Locate the cell with the specified text and output its [x, y] center coordinate. 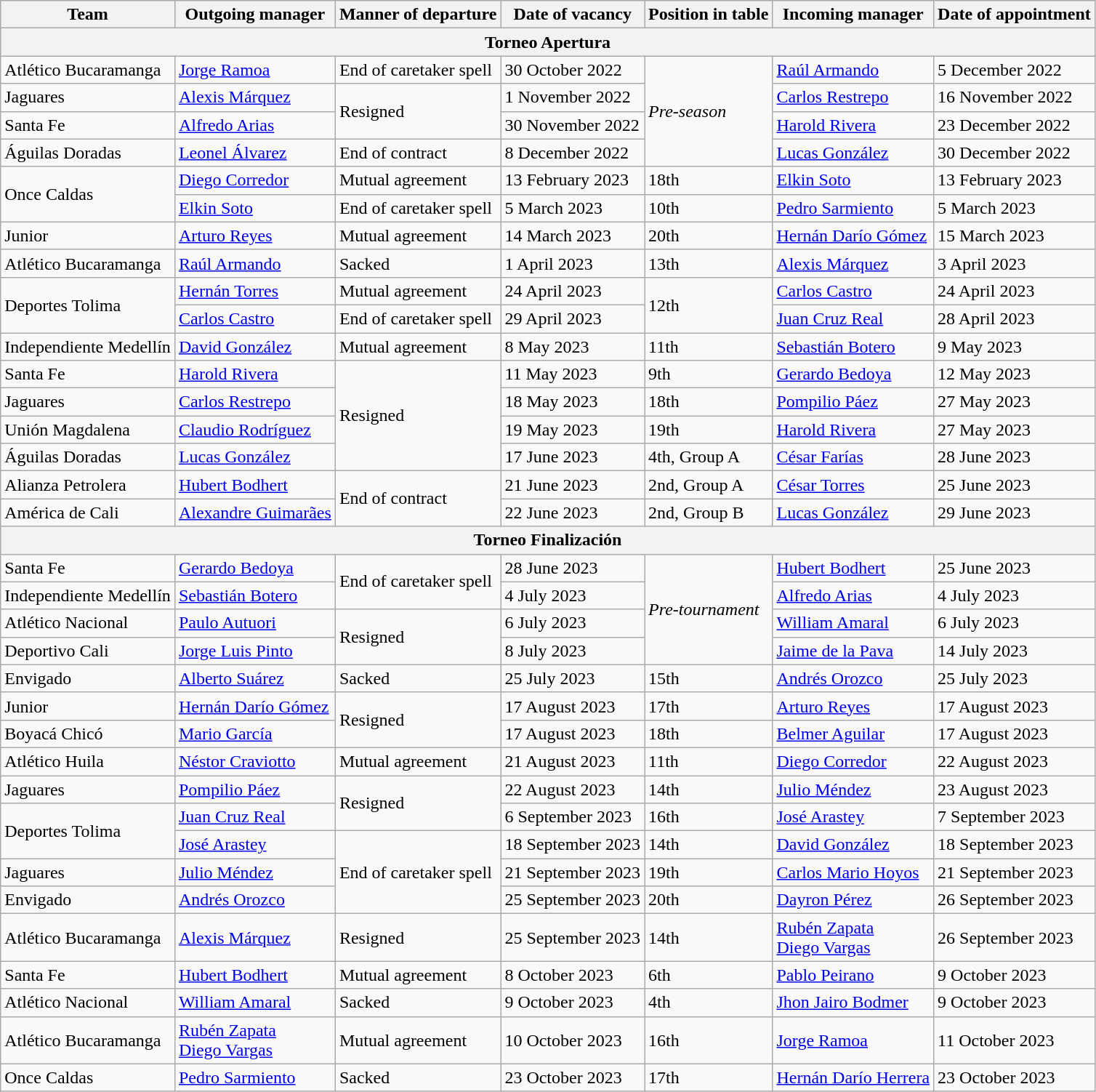
Outgoing manager [254, 15]
Date of appointment [1015, 15]
30 October 2022 [573, 70]
21 June 2023 [573, 485]
21 August 2023 [573, 761]
Torneo Finalización [548, 540]
6 September 2023 [573, 817]
17 June 2023 [573, 457]
América de Cali [88, 513]
9th [709, 374]
2nd, Group B [709, 513]
11 May 2023 [573, 374]
16 November 2022 [1015, 97]
23 August 2023 [1015, 789]
5 December 2022 [1015, 70]
4th [709, 1003]
Claudio Rodríguez [254, 430]
Pablo Peirano [853, 975]
28 April 2023 [1015, 318]
Deportivo Cali [88, 651]
13th [709, 263]
8 October 2023 [573, 975]
19 May 2023 [573, 430]
12 May 2023 [1015, 374]
Incoming manager [853, 15]
9 May 2023 [1015, 347]
8 December 2022 [573, 153]
Hernán Darío Herrera [853, 1077]
15 March 2023 [1015, 236]
Date of vacancy [573, 15]
Belmer Aguilar [853, 734]
12th [709, 305]
Alberto Suárez [254, 678]
Jhon Jairo Bodmer [853, 1003]
10th [709, 208]
18 May 2023 [573, 402]
Hernán Torres [254, 291]
Torneo Apertura [548, 42]
Pre-tournament [709, 609]
Atlético Huila [88, 761]
4th, Group A [709, 457]
Manner of departure [417, 15]
23 December 2022 [1015, 125]
César Torres [853, 485]
Alianza Petrolera [88, 485]
8 July 2023 [573, 651]
Alexandre Guimarães [254, 513]
Jaime de la Pava [853, 651]
Team [88, 15]
Jorge Luis Pinto [254, 651]
1 April 2023 [573, 263]
Dayron Pérez [853, 900]
1 November 2022 [573, 97]
14 July 2023 [1015, 651]
10 October 2023 [573, 1040]
6th [709, 975]
11 October 2023 [1015, 1040]
Mario García [254, 734]
22 June 2023 [573, 513]
2nd, Group A [709, 485]
Paulo Autuori [254, 623]
29 June 2023 [1015, 513]
14 March 2023 [573, 236]
Pre-season [709, 111]
29 April 2023 [573, 318]
Boyacá Chicó [88, 734]
3 April 2023 [1015, 263]
7 September 2023 [1015, 817]
Unión Magdalena [88, 430]
8 May 2023 [573, 347]
30 November 2022 [573, 125]
Néstor Craviotto [254, 761]
30 December 2022 [1015, 153]
Carlos Mario Hoyos [853, 872]
Leonel Álvarez [254, 153]
César Farías [853, 457]
Position in table [709, 15]
15th [709, 678]
